Return the (x, y) coordinate for the center point of the cell that contains the specified text.  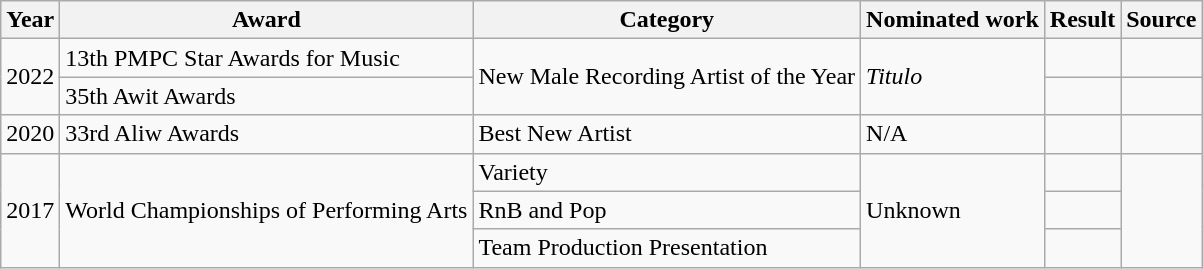
33rd Aliw Awards (266, 134)
RnB and Pop (667, 210)
2020 (30, 134)
World Championships of Performing Arts (266, 210)
Result (1082, 20)
Category (667, 20)
2022 (30, 77)
N/A (953, 134)
Nominated work (953, 20)
35th Awit Awards (266, 96)
2017 (30, 210)
Best New Artist (667, 134)
Source (1162, 20)
New Male Recording Artist of the Year (667, 77)
Unknown (953, 210)
Team Production Presentation (667, 248)
Award (266, 20)
Year (30, 20)
Variety (667, 172)
13th PMPC Star Awards for Music (266, 58)
Titulo (953, 77)
